From the cell containing the given text, extract its center point as [x, y] coordinate. 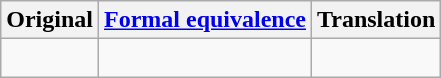
Translation [376, 20]
Original [50, 20]
Formal equivalence [204, 20]
